Detect which cell encompasses the target text, then output its (X, Y) center coordinate. 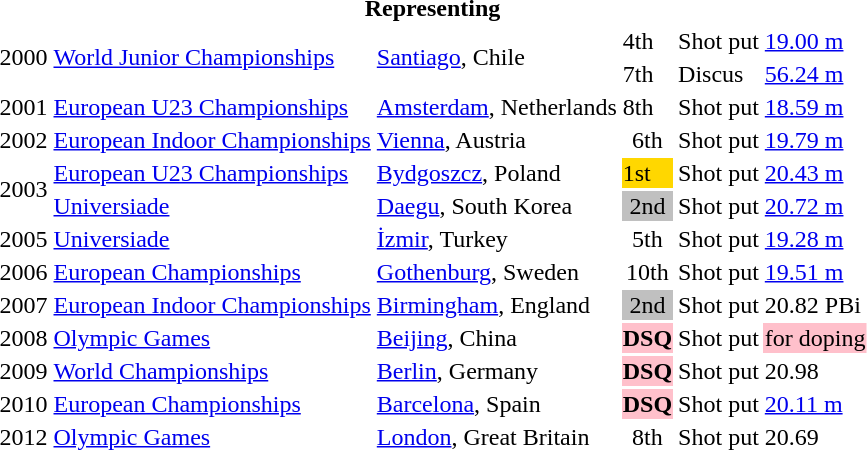
for doping (815, 338)
19.00 m (815, 41)
Discus (719, 74)
Olympic Games (212, 338)
Bydgoszcz, Poland (496, 173)
19.28 m (815, 239)
18.59 m (815, 107)
6th (647, 140)
20.43 m (815, 173)
Gothenburg, Sweden (496, 272)
İzmir, Turkey (496, 239)
Birmingham, England (496, 305)
World Championships (212, 371)
Berlin, Germany (496, 371)
4th (647, 41)
Santiago, Chile (496, 58)
20.72 m (815, 206)
19.79 m (815, 140)
7th (647, 74)
20.11 m (815, 404)
Barcelona, Spain (496, 404)
Amsterdam, Netherlands (496, 107)
1st (647, 173)
20.82 PBi (815, 305)
8th (647, 107)
Daegu, South Korea (496, 206)
World Junior Championships (212, 58)
56.24 m (815, 74)
Beijing, China (496, 338)
10th (647, 272)
Vienna, Austria (496, 140)
5th (647, 239)
19.51 m (815, 272)
20.98 (815, 371)
